Extract the [X, Y] coordinate from the center of the cell holding the provided text.  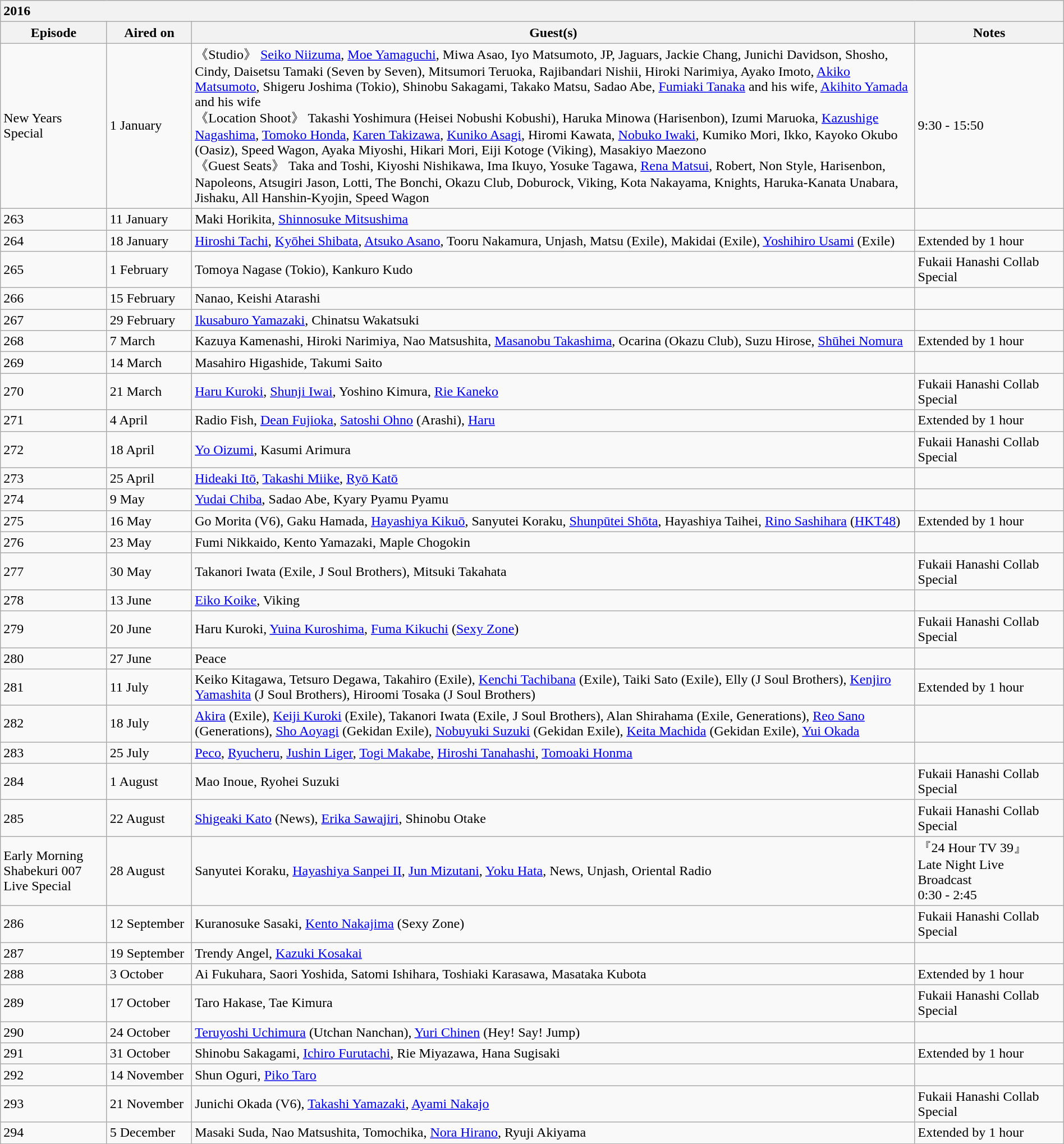
282 [54, 724]
25 July [149, 753]
Junichi Okada (V6), Takashi Yamazaki, Ayami Nakajo [553, 1104]
280 [54, 658]
29 February [149, 320]
Early Morning Shabekuri 007 Live Special [54, 871]
275 [54, 521]
18 July [149, 724]
9 May [149, 500]
25 April [149, 478]
Maki Horikita, Shinnosuke Mitsushima [553, 219]
265 [54, 269]
1 August [149, 781]
277 [54, 571]
Haru Kuroki, Yuina Kuroshima, Fuma Kikuchi (Sexy Zone) [553, 629]
Hideaki Itō, Takashi Miike, Ryō Katō [553, 478]
20 June [149, 629]
273 [54, 478]
290 [54, 1032]
18 April [149, 449]
294 [54, 1133]
Guest(s) [553, 33]
16 May [149, 521]
291 [54, 1054]
Shigeaki Kato (News), Erika Sawajiri, Shinobu Otake [553, 818]
Tomoya Nagase (Tokio), Kankuro Kudo [553, 269]
17 October [149, 1004]
270 [54, 392]
12 September [149, 924]
Yo Oizumi, Kasumi Arimura [553, 449]
283 [54, 753]
11 January [149, 219]
14 November [149, 1075]
Sanyutei Koraku, Hayashiya Sanpei II, Jun Mizutani, Yoku Hata, News, Unjash, Oriental Radio [553, 871]
Notes [989, 33]
14 March [149, 363]
7 March [149, 341]
31 October [149, 1054]
27 June [149, 658]
Taro Hakase, Tae Kimura [553, 1004]
Takanori Iwata (Exile, J Soul Brothers), Mitsuki Takahata [553, 571]
Eiko Koike, Viking [553, 600]
267 [54, 320]
Teruyoshi Uchimura (Utchan Nanchan), Yuri Chinen (Hey! Say! Jump) [553, 1032]
292 [54, 1075]
293 [54, 1104]
11 July [149, 687]
269 [54, 363]
21 November [149, 1104]
288 [54, 974]
New Years Special [54, 126]
15 February [149, 299]
28 August [149, 871]
21 March [149, 392]
4 April [149, 420]
9:30 - 15:50 [989, 126]
Fumi Nikkaido, Kento Yamazaki, Maple Chogokin [553, 542]
Go Morita (V6), Gaku Hamada, Hayashiya Kikuō, Sanyutei Koraku, Shunpūtei Shōta, Hayashiya Taihei, Rino Sashihara (HKT48) [553, 521]
Nanao, Keishi Atarashi [553, 299]
285 [54, 818]
1 January [149, 126]
Hiroshi Tachi, Kyōhei Shibata, Atsuko Asano, Tooru Nakamura, Unjash, Matsu (Exile), Makidai (Exile), Yoshihiro Usami (Exile) [553, 241]
Peace [553, 658]
286 [54, 924]
23 May [149, 542]
264 [54, 241]
Ikusaburo Yamazaki, Chinatsu Wakatsuki [553, 320]
289 [54, 1004]
3 October [149, 974]
24 October [149, 1032]
Ai Fukuhara, Saori Yoshida, Satomi Ishihara, Toshiaki Karasawa, Masataka Kubota [553, 974]
Peco, Ryucheru, Jushin Liger, Togi Makabe, Hiroshi Tanahashi, Tomoaki Honma [553, 753]
Trendy Angel, Kazuki Kosakai [553, 953]
274 [54, 500]
Kuranosuke Sasaki, Kento Nakajima (Sexy Zone) [553, 924]
268 [54, 341]
Radio Fish, Dean Fujioka, Satoshi Ohno (Arashi), Haru [553, 420]
266 [54, 299]
287 [54, 953]
『24 Hour TV 39』Late Night Live Broadcast0:30 - 2:45 [989, 871]
13 June [149, 600]
284 [54, 781]
Shun Oguri, Piko Taro [553, 1075]
Haru Kuroki, Shunji Iwai, Yoshino Kimura, Rie Kaneko [553, 392]
1 February [149, 269]
281 [54, 687]
5 December [149, 1133]
19 September [149, 953]
279 [54, 629]
263 [54, 219]
Yudai Chiba, Sadao Abe, Kyary Pyamu Pyamu [553, 500]
278 [54, 600]
Aired on [149, 33]
Episode [54, 33]
Kazuya Kamenashi, Hiroki Narimiya, Nao Matsushita, Masanobu Takashima, Ocarina (Okazu Club), Suzu Hirose, Shūhei Nomura [553, 341]
272 [54, 449]
Masaki Suda, Nao Matsushita, Tomochika, Nora Hirano, Ryuji Akiyama [553, 1133]
Shinobu Sakagami, Ichiro Furutachi, Rie Miyazawa, Hana Sugisaki [553, 1054]
276 [54, 542]
18 January [149, 241]
Mao Inoue, Ryohei Suzuki [553, 781]
22 August [149, 818]
30 May [149, 571]
271 [54, 420]
Masahiro Higashide, Takumi Saito [553, 363]
2016 [532, 11]
